Provide the [X, Y] coordinate of the cell's center where the given text is located.  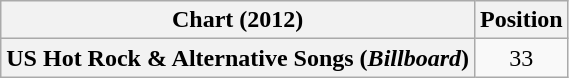
Chart (2012) [238, 20]
Position [521, 20]
33 [521, 58]
US Hot Rock & Alternative Songs (Billboard) [238, 58]
